For the text-containing cell, return its midpoint in [x, y] coordinate format. 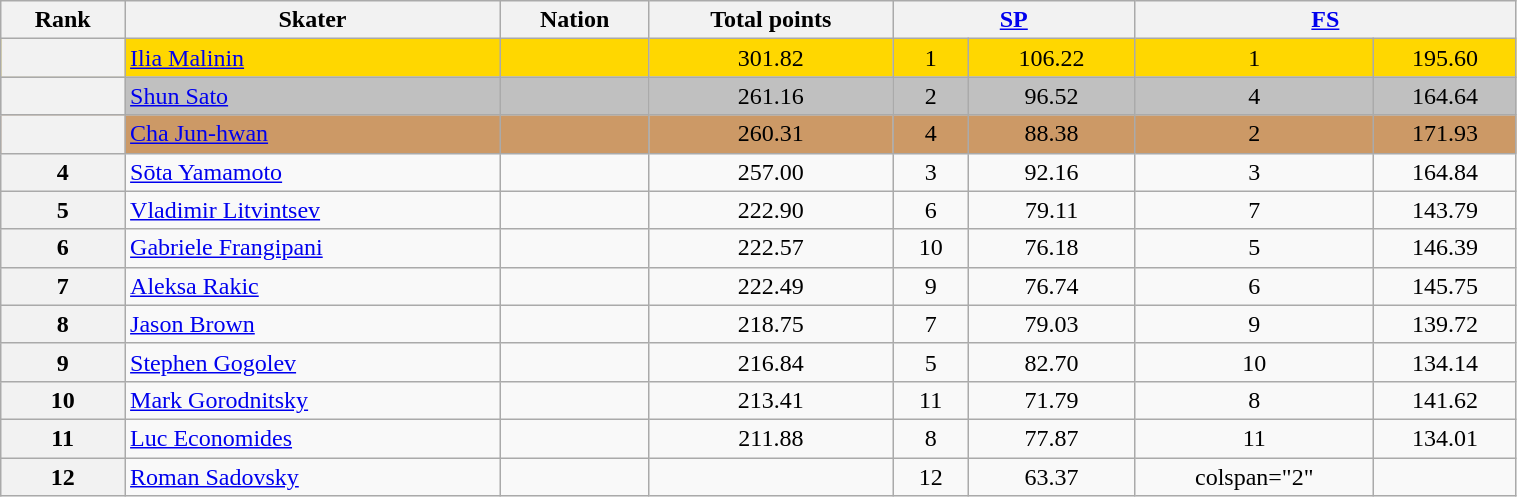
Mark Gorodnitsky [313, 400]
Vladimir Litvintsev [313, 210]
82.70 [1051, 362]
218.75 [771, 324]
Jason Brown [313, 324]
213.41 [771, 400]
77.87 [1051, 438]
222.49 [771, 286]
76.74 [1051, 286]
colspan="2" [1254, 477]
222.90 [771, 210]
Luc Economides [313, 438]
134.14 [1445, 362]
Rank [63, 20]
Roman Sadovsky [313, 477]
SP [1014, 20]
Aleksa Rakic [313, 286]
106.22 [1051, 58]
96.52 [1051, 96]
195.60 [1445, 58]
146.39 [1445, 248]
Skater [313, 20]
164.84 [1445, 172]
171.93 [1445, 134]
79.03 [1051, 324]
Sōta Yamamoto [313, 172]
Stephen Gogolev [313, 362]
Total points [771, 20]
76.18 [1051, 248]
71.79 [1051, 400]
139.72 [1445, 324]
261.16 [771, 96]
257.00 [771, 172]
92.16 [1051, 172]
88.38 [1051, 134]
164.64 [1445, 96]
Gabriele Frangipani [313, 248]
216.84 [771, 362]
Ilia Malinin [313, 58]
260.31 [771, 134]
222.57 [771, 248]
145.75 [1445, 286]
143.79 [1445, 210]
301.82 [771, 58]
211.88 [771, 438]
FS [1326, 20]
Cha Jun-hwan [313, 134]
Nation [574, 20]
141.62 [1445, 400]
Shun Sato [313, 96]
79.11 [1051, 210]
134.01 [1445, 438]
63.37 [1051, 477]
